Find where the given text appears and provide that cell's center as (X, Y) coordinate. 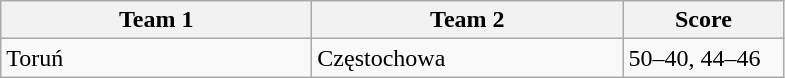
Team 2 (468, 20)
50–40, 44–46 (704, 58)
Score (704, 20)
Toruń (156, 58)
Team 1 (156, 20)
Częstochowa (468, 58)
